Find where the given text appears and provide that cell's center as [x, y] coordinate. 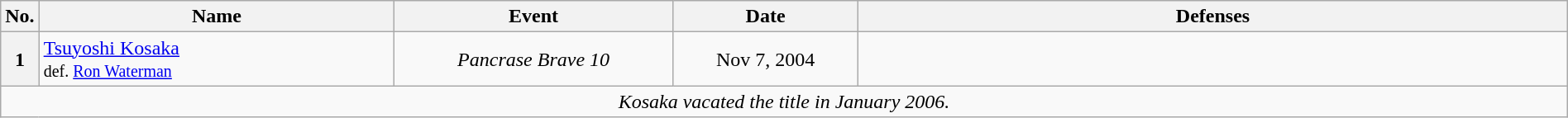
Name [217, 17]
Defenses [1213, 17]
Kosaka vacated the title in January 2006. [784, 101]
No. [20, 17]
Pancrase Brave 10 [534, 59]
Event [534, 17]
Tsuyoshi Kosakadef. Ron Waterman [217, 59]
Date [765, 17]
Nov 7, 2004 [765, 59]
1 [20, 59]
